Pinpoint the cell where the given text exists, returning its (x, y) midpoint coordinate. 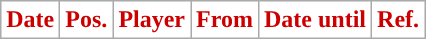
Ref. (398, 20)
Player (152, 20)
Pos. (86, 20)
Date (30, 20)
Date until (314, 20)
From (225, 20)
